For the text-containing cell, return its midpoint in [x, y] coordinate format. 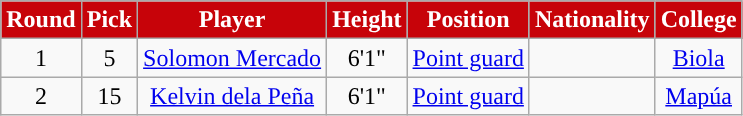
Position [468, 20]
Height [367, 20]
Round [41, 20]
Mapúa [698, 96]
1 [41, 58]
Nationality [592, 20]
Kelvin dela Peña [232, 96]
Pick [109, 20]
2 [41, 96]
5 [109, 58]
15 [109, 96]
College [698, 20]
Player [232, 20]
Biola [698, 58]
Solomon Mercado [232, 58]
